Extract the (X, Y) coordinate from the center of the cell holding the provided text.  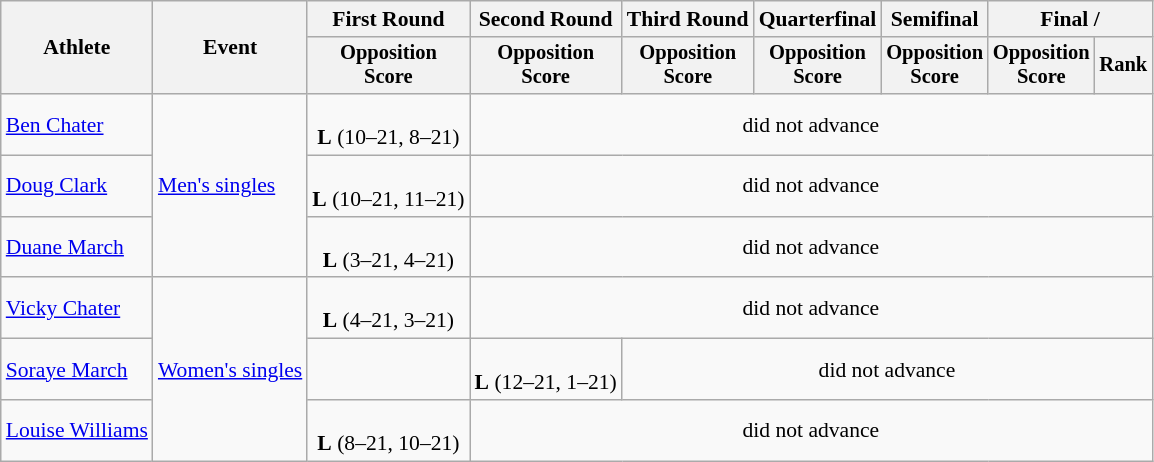
L (4–21, 3–21) (388, 308)
Second Round (546, 19)
Ben Chater (77, 124)
Louise Williams (77, 430)
L (10–21, 11–21) (388, 186)
L (3–21, 4–21) (388, 248)
Semifinal (934, 19)
L (12–21, 1–21) (546, 370)
Event (230, 48)
Vicky Chater (77, 308)
Quarterfinal (818, 19)
Duane March (77, 248)
Men's singles (230, 186)
Athlete (77, 48)
Third Round (688, 19)
L (8–21, 10–21) (388, 430)
L (10–21, 8–21) (388, 124)
Final / (1070, 19)
Rank (1124, 66)
Doug Clark (77, 186)
Soraye March (77, 370)
Women's singles (230, 370)
First Round (388, 19)
